Detect which cell encompasses the target text, then output its [X, Y] center coordinate. 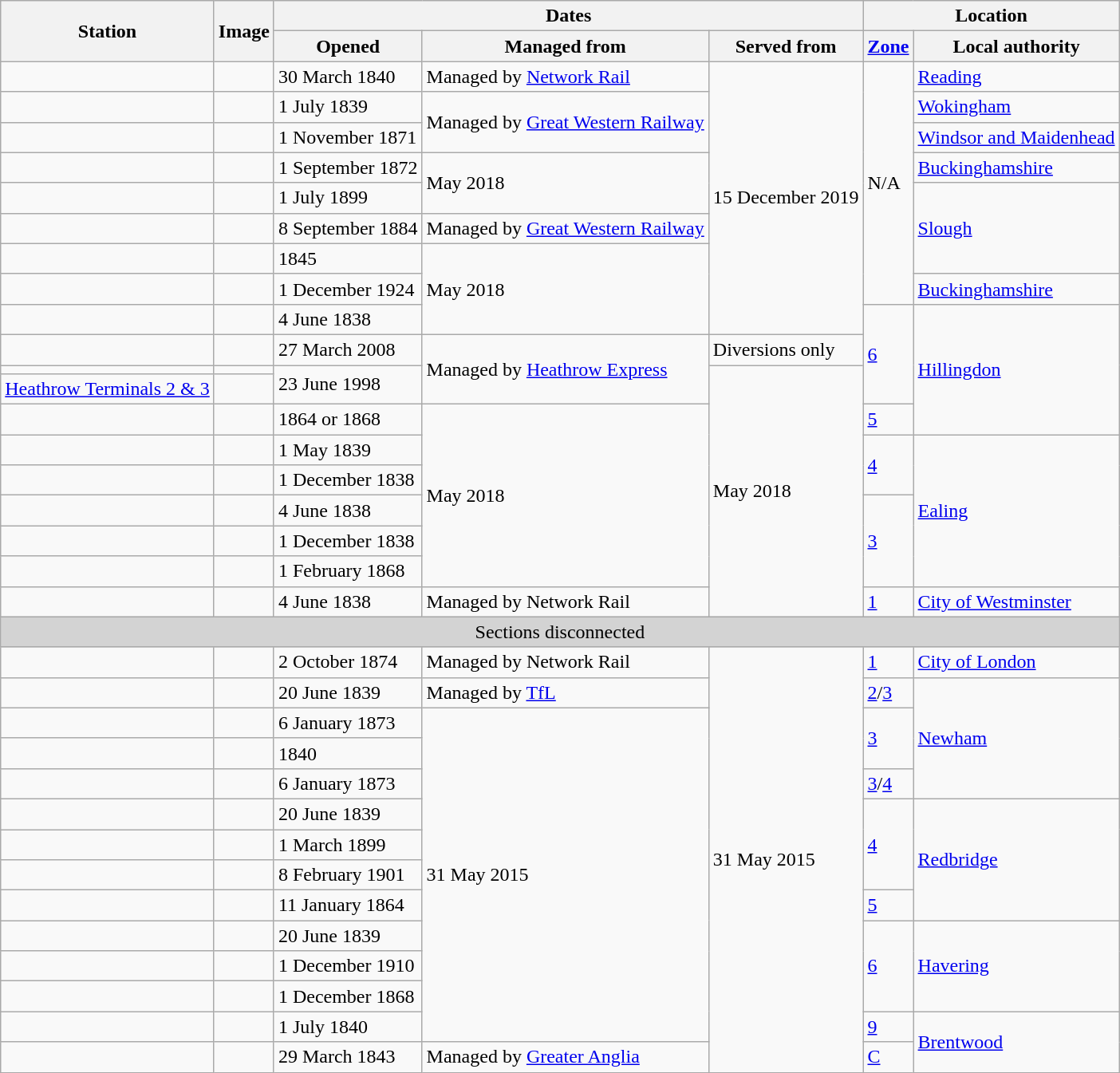
23 June 1998 [348, 385]
1 March 1899 [348, 845]
2 October 1874 [348, 662]
29 March 1843 [348, 1057]
1 December 1924 [348, 289]
1 July 1839 [348, 107]
2/3 [889, 692]
1845 [348, 258]
1 November 1871 [348, 137]
1 December 1868 [348, 996]
Managed from [565, 46]
Diversions only [786, 349]
Redbridge [1016, 859]
9 [889, 1027]
Opened [348, 46]
City of London [1016, 662]
Brentwood [1016, 1042]
1 May 1839 [348, 450]
Managed by Heathrow Express [565, 369]
Served from [786, 46]
Zone [889, 46]
1864 or 1868 [348, 420]
Heathrow Terminals 2 & 3 [108, 389]
Location [991, 16]
Newham [1016, 738]
Managed by TfL [565, 692]
1 February 1868 [348, 571]
1 July 1840 [348, 1027]
C [889, 1057]
3/4 [889, 783]
Slough [1016, 228]
30 March 1840 [348, 77]
11 January 1864 [348, 905]
1840 [348, 753]
1 July 1899 [348, 198]
1 December 1910 [348, 966]
8 February 1901 [348, 875]
Local authority [1016, 46]
Ealing [1016, 511]
1 September 1872 [348, 168]
Dates [568, 16]
15 December 2019 [786, 198]
27 March 2008 [348, 349]
N/A [889, 183]
City of Westminster [1016, 602]
Wokingham [1016, 107]
Havering [1016, 966]
Managed by Greater Anglia [565, 1057]
8 September 1884 [348, 228]
Station [108, 31]
Windsor and Maidenhead [1016, 137]
Reading [1016, 77]
Sections disconnected [560, 632]
Image [244, 31]
Hillingdon [1016, 369]
